Search for the cell housing the specified text and yield its (x, y) center coordinate. 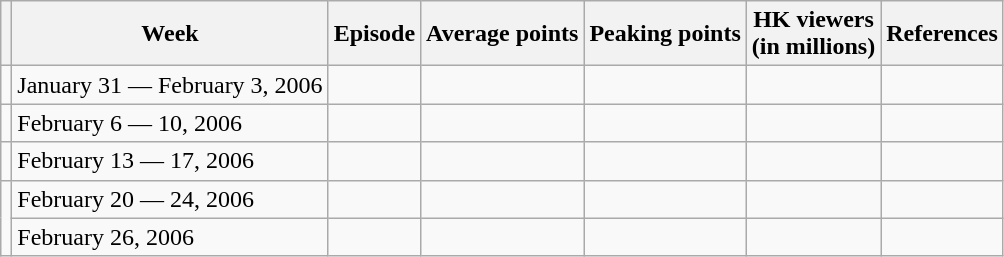
Peaking points (665, 34)
February 26, 2006 (170, 237)
References (942, 34)
February 6 — 10, 2006 (170, 123)
HK viewers(in millions) (813, 34)
February 13 — 17, 2006 (170, 161)
January 31 — February 3, 2006 (170, 85)
Average points (502, 34)
February 20 — 24, 2006 (170, 199)
Week (170, 34)
Episode (374, 34)
